Locate the cell with the specified text and output its (X, Y) center coordinate. 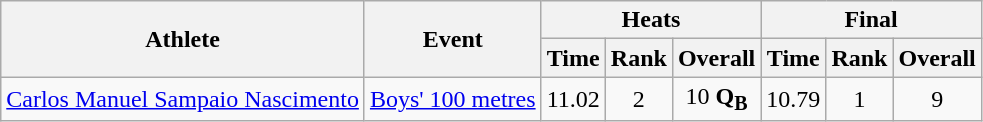
Boys' 100 metres (452, 99)
Carlos Manuel Sampaio Nascimento (183, 99)
Athlete (183, 39)
Final (872, 20)
10 QB (716, 99)
10.79 (794, 99)
11.02 (573, 99)
Heats (651, 20)
1 (860, 99)
2 (638, 99)
9 (937, 99)
Event (452, 39)
